Return [x, y] of the center of cell containing provided text 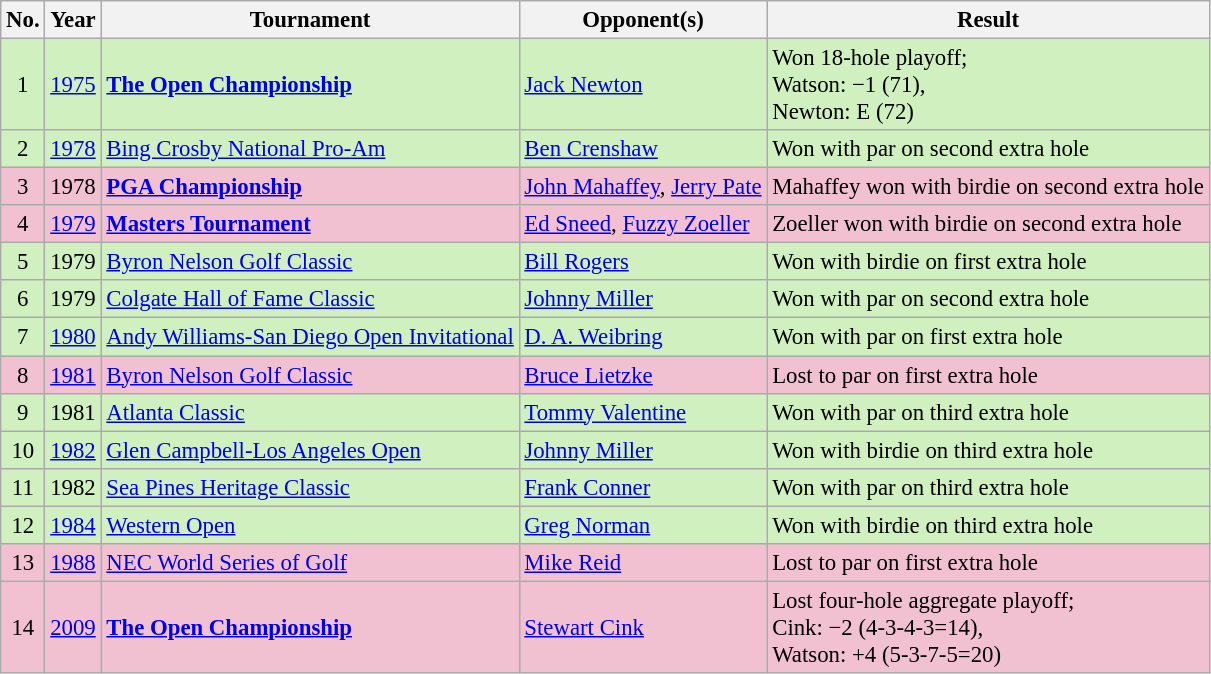
12 [23, 525]
Year [73, 20]
14 [23, 627]
5 [23, 262]
Frank Conner [643, 487]
Tommy Valentine [643, 412]
Stewart Cink [643, 627]
1988 [73, 563]
Opponent(s) [643, 20]
2 [23, 149]
Bruce Lietzke [643, 375]
Andy Williams-San Diego Open Invitational [310, 337]
Result [988, 20]
Won with par on first extra hole [988, 337]
Zoeller won with birdie on second extra hole [988, 224]
Bill Rogers [643, 262]
Ed Sneed, Fuzzy Zoeller [643, 224]
4 [23, 224]
NEC World Series of Golf [310, 563]
9 [23, 412]
11 [23, 487]
Masters Tournament [310, 224]
2009 [73, 627]
10 [23, 450]
Atlanta Classic [310, 412]
Lost four-hole aggregate playoff;Cink: −2 (4-3-4-3=14),Watson: +4 (5-3-7-5=20) [988, 627]
John Mahaffey, Jerry Pate [643, 187]
1975 [73, 85]
Greg Norman [643, 525]
Mike Reid [643, 563]
1980 [73, 337]
Jack Newton [643, 85]
D. A. Weibring [643, 337]
3 [23, 187]
7 [23, 337]
Won with birdie on first extra hole [988, 262]
8 [23, 375]
Bing Crosby National Pro-Am [310, 149]
Western Open [310, 525]
13 [23, 563]
1984 [73, 525]
1 [23, 85]
Won 18-hole playoff;Watson: −1 (71),Newton: E (72) [988, 85]
PGA Championship [310, 187]
6 [23, 299]
Mahaffey won with birdie on second extra hole [988, 187]
Sea Pines Heritage Classic [310, 487]
Ben Crenshaw [643, 149]
Glen Campbell-Los Angeles Open [310, 450]
Tournament [310, 20]
Colgate Hall of Fame Classic [310, 299]
No. [23, 20]
